Determine the (X, Y) coordinate at the center of the cell enclosing the given text.  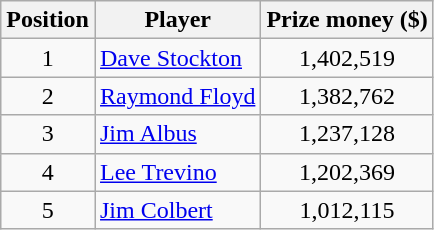
1 (48, 58)
3 (48, 134)
1,402,519 (347, 58)
1,202,369 (347, 172)
Dave Stockton (177, 58)
Player (177, 20)
Position (48, 20)
2 (48, 96)
Raymond Floyd (177, 96)
1,237,128 (347, 134)
1,382,762 (347, 96)
1,012,115 (347, 210)
Jim Colbert (177, 210)
4 (48, 172)
5 (48, 210)
Lee Trevino (177, 172)
Jim Albus (177, 134)
Prize money ($) (347, 20)
